Identify which cell holds the provided text, then report its (x, y) central coordinate. 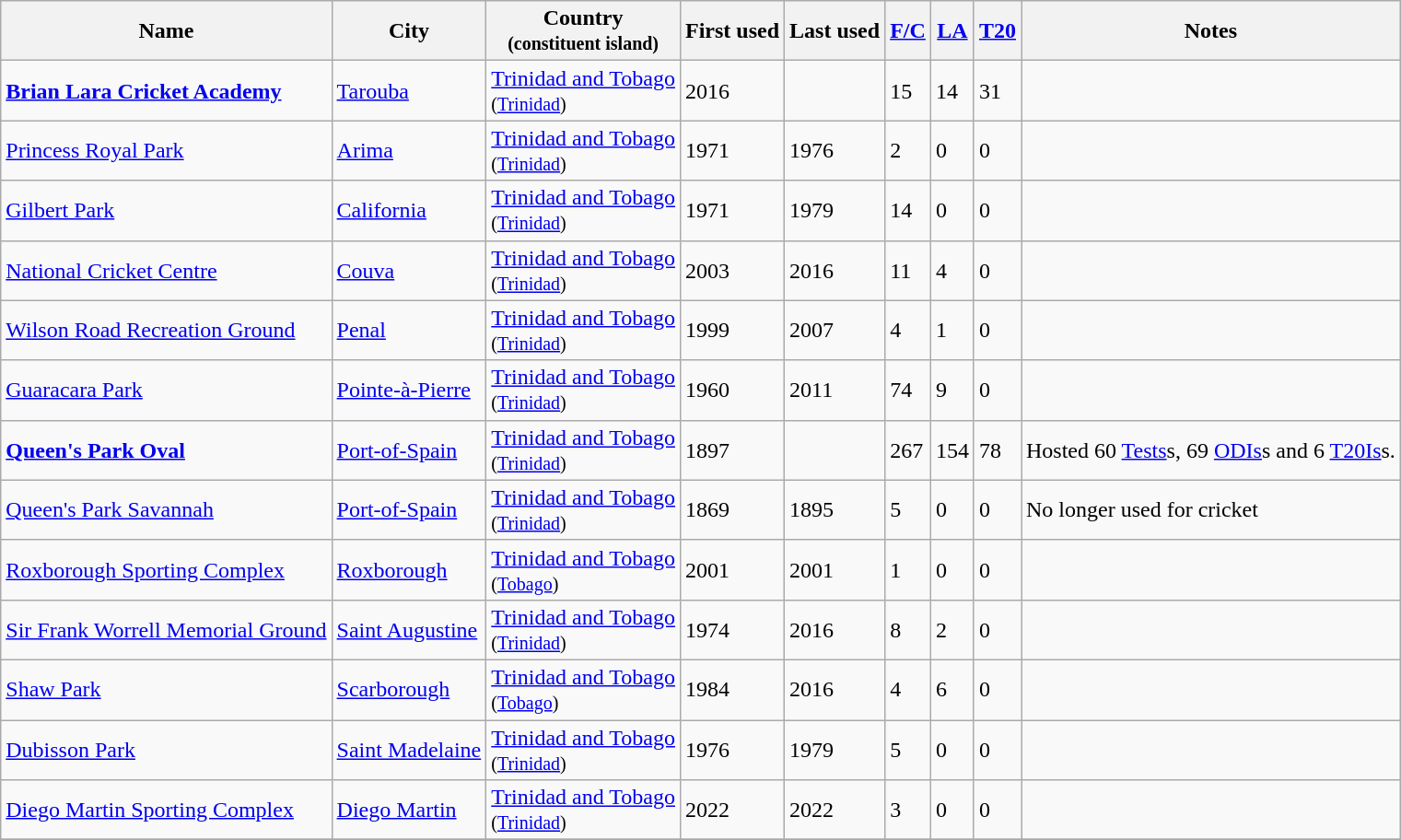
154 (952, 449)
F/C (908, 31)
City (409, 31)
267 (908, 449)
Country(constituent island) (584, 31)
Saint Augustine (409, 630)
Guaracara Park (166, 391)
Pointe-à-Pierre (409, 391)
Roxborough (409, 569)
Hosted 60 Testss, 69 ODIss and 6 T20Iss. (1210, 449)
Dubisson Park (166, 750)
Arima (409, 151)
Last used (835, 31)
Gilbert Park (166, 210)
First used (731, 31)
1999 (731, 330)
Penal (409, 330)
1984 (731, 689)
Sir Frank Worrell Memorial Ground (166, 630)
Roxborough Sporting Complex (166, 569)
3 (908, 811)
11 (908, 271)
1960 (731, 391)
T20 (997, 31)
LA (952, 31)
9 (952, 391)
Queen's Park Oval (166, 449)
2007 (835, 330)
31 (997, 90)
2003 (731, 271)
Tarouba (409, 90)
1897 (731, 449)
6 (952, 689)
1974 (731, 630)
Brian Lara Cricket Academy (166, 90)
Princess Royal Park (166, 151)
2011 (835, 391)
1895 (835, 510)
Shaw Park (166, 689)
Diego Martin (409, 811)
78 (997, 449)
California (409, 210)
15 (908, 90)
74 (908, 391)
Notes (1210, 31)
Diego Martin Sporting Complex (166, 811)
Couva (409, 271)
8 (908, 630)
1869 (731, 510)
Queen's Park Savannah (166, 510)
No longer used for cricket (1210, 510)
Name (166, 31)
Scarborough (409, 689)
National Cricket Centre (166, 271)
Wilson Road Recreation Ground (166, 330)
Saint Madelaine (409, 750)
